Extract the (X, Y) coordinate from the center of the cell holding the provided text.  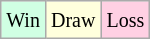
Draw (72, 20)
Win (24, 20)
Loss (126, 20)
